Extract the [X, Y] coordinate from the center of the cell holding the provided text.  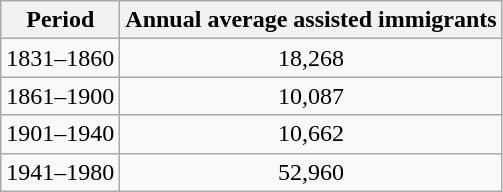
1941–1980 [60, 172]
1901–1940 [60, 134]
52,960 [311, 172]
Period [60, 20]
18,268 [311, 58]
1831–1860 [60, 58]
10,662 [311, 134]
1861–1900 [60, 96]
Annual average assisted immigrants [311, 20]
10,087 [311, 96]
